Extract the [X, Y] coordinate from the center of the cell holding the provided text.  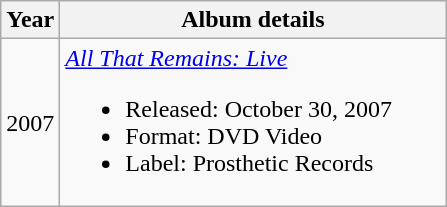
All That Remains: LiveReleased: October 30, 2007Format: DVD VideoLabel: Prosthetic Records [253, 122]
2007 [30, 122]
Year [30, 20]
Album details [253, 20]
